Locate the cell with the specified text and output its (x, y) center coordinate. 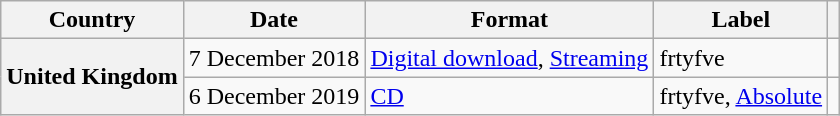
Date (274, 20)
CD (510, 96)
frtyfve, Absolute (741, 96)
Digital download, Streaming (510, 58)
Label (741, 20)
Country (92, 20)
frtyfve (741, 58)
United Kingdom (92, 77)
7 December 2018 (274, 58)
Format (510, 20)
6 December 2019 (274, 96)
